Identify which cell holds the provided text, then report its [X, Y] central coordinate. 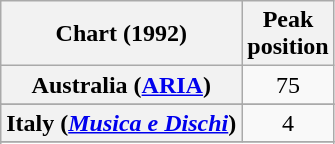
75 [288, 85]
Chart (1992) [122, 34]
4 [288, 123]
Italy (Musica e Dischi) [122, 123]
Peakposition [288, 34]
Australia (ARIA) [122, 85]
